Output the (x, y) coordinate of the center of the cell containing the given text.  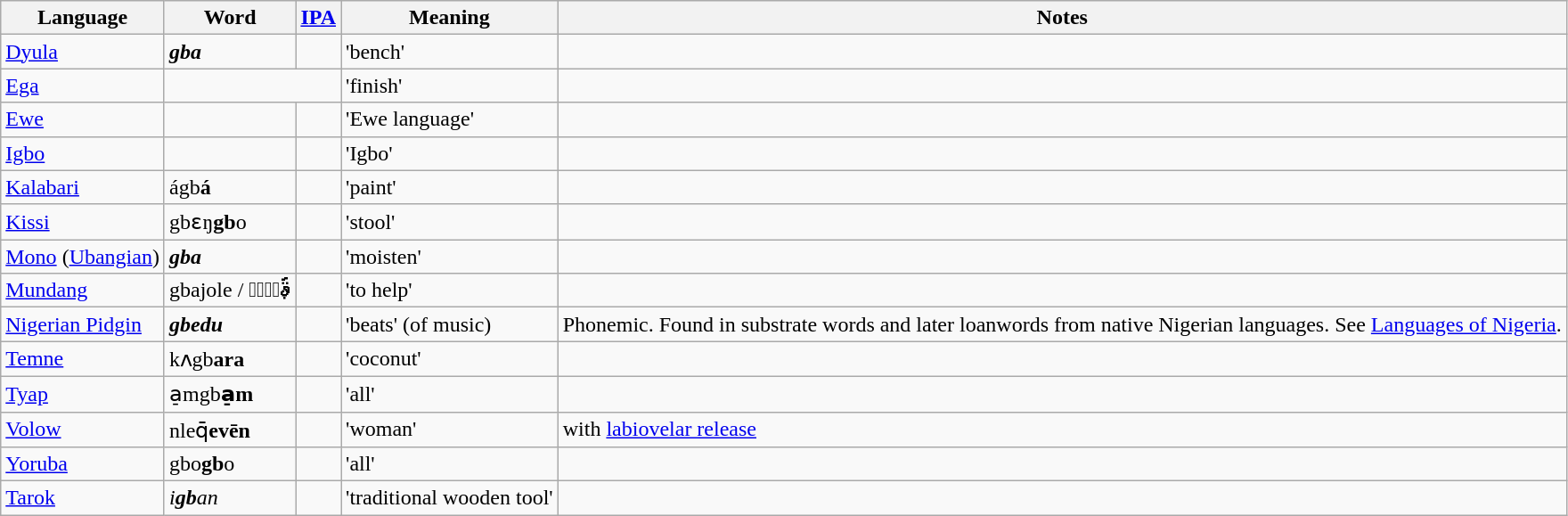
Kalabari (83, 187)
Language (83, 18)
Nigerian Pidgin (83, 324)
a̠mgba̠m (230, 394)
Phonemic. Found in substrate words and later loanwords from native Nigerian languages. See Languages of Nigeria. (1062, 324)
'bench' (450, 52)
'finish' (450, 86)
Meaning (450, 18)
'traditional wooden tool' (450, 498)
Kissi (83, 222)
ágbá (230, 187)
'stool' (450, 222)
Word (230, 18)
kʌgbara (230, 359)
Mundang (83, 291)
gbɛŋgbo (230, 222)
Mono (Ubangian) (83, 257)
Notes (1062, 18)
'Igbo' (450, 153)
gbedu (230, 324)
Yoruba (83, 464)
Ega (83, 86)
gbogbo (230, 464)
IPA (319, 18)
Tyap (83, 394)
Dyula (83, 52)
nleq̄evēn (230, 430)
Igbo (83, 153)
'to help' (450, 291)
'coconut' (450, 359)
'paint' (450, 187)
'Ewe language' (450, 119)
'beats' (of music) (450, 324)
Volow (83, 430)
gbajole / ࢥَجٝلٜ (230, 291)
'woman' (450, 430)
'moisten' (450, 257)
igban (230, 498)
Ewe (83, 119)
Temne (83, 359)
Tarok (83, 498)
with labiovelar release (1062, 430)
